Extract the (X, Y) coordinate from the center of the cell holding the provided text.  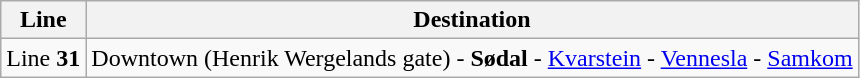
Destination (472, 20)
Line 31 (44, 58)
Line (44, 20)
Downtown (Henrik Wergelands gate) - Sødal - Kvarstein - Vennesla - Samkom (472, 58)
